Provide the [X, Y] coordinate of the cell's center where the given text is located.  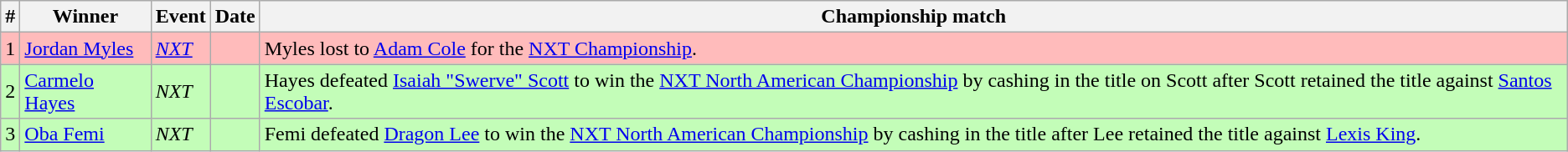
Femi defeated Dragon Lee to win the NXT North American Championship by cashing in the title after Lee retained the title against Lexis King. [913, 134]
2 [10, 92]
Jordan Myles [85, 48]
Event [181, 17]
1 [10, 48]
Championship match [913, 17]
# [10, 17]
Myles lost to Adam Cole for the NXT Championship. [913, 48]
Winner [85, 17]
Date [235, 17]
Oba Femi [85, 134]
Carmelo Hayes [85, 92]
3 [10, 134]
